Return the [x, y] coordinate for the center point of the cell that contains the specified text.  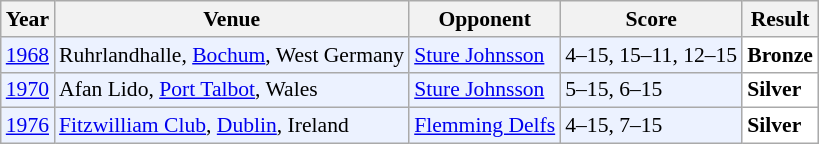
5–15, 6–15 [651, 90]
Bronze [780, 55]
1968 [28, 55]
Venue [232, 19]
Year [28, 19]
Score [651, 19]
4–15, 15–11, 12–15 [651, 55]
Flemming Delfs [484, 126]
Opponent [484, 19]
Result [780, 19]
1970 [28, 90]
Fitzwilliam Club, Dublin, Ireland [232, 126]
1976 [28, 126]
Afan Lido, Port Talbot, Wales [232, 90]
4–15, 7–15 [651, 126]
Ruhrlandhalle, Bochum, West Germany [232, 55]
